Find where the given text appears and provide that cell's center as [X, Y] coordinate. 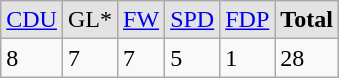
1 [248, 58]
GL* [90, 20]
8 [32, 58]
28 [307, 58]
SPD [192, 20]
Total [307, 20]
CDU [32, 20]
FW [142, 20]
5 [192, 58]
FDP [248, 20]
